Find where the given text appears and provide that cell's center as (x, y) coordinate. 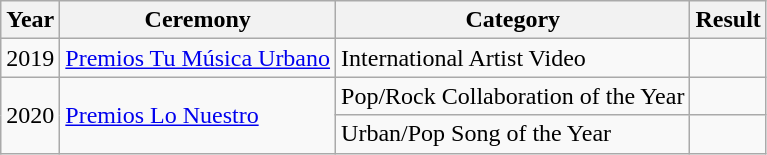
Premios Tu Música Urbano (198, 58)
2020 (30, 115)
Premios Lo Nuestro (198, 115)
Category (513, 20)
Urban/Pop Song of the Year (513, 134)
Year (30, 20)
2019 (30, 58)
International Artist Video (513, 58)
Pop/Rock Collaboration of the Year (513, 96)
Ceremony (198, 20)
Result (728, 20)
